Identify which cell holds the provided text, then report its [X, Y] central coordinate. 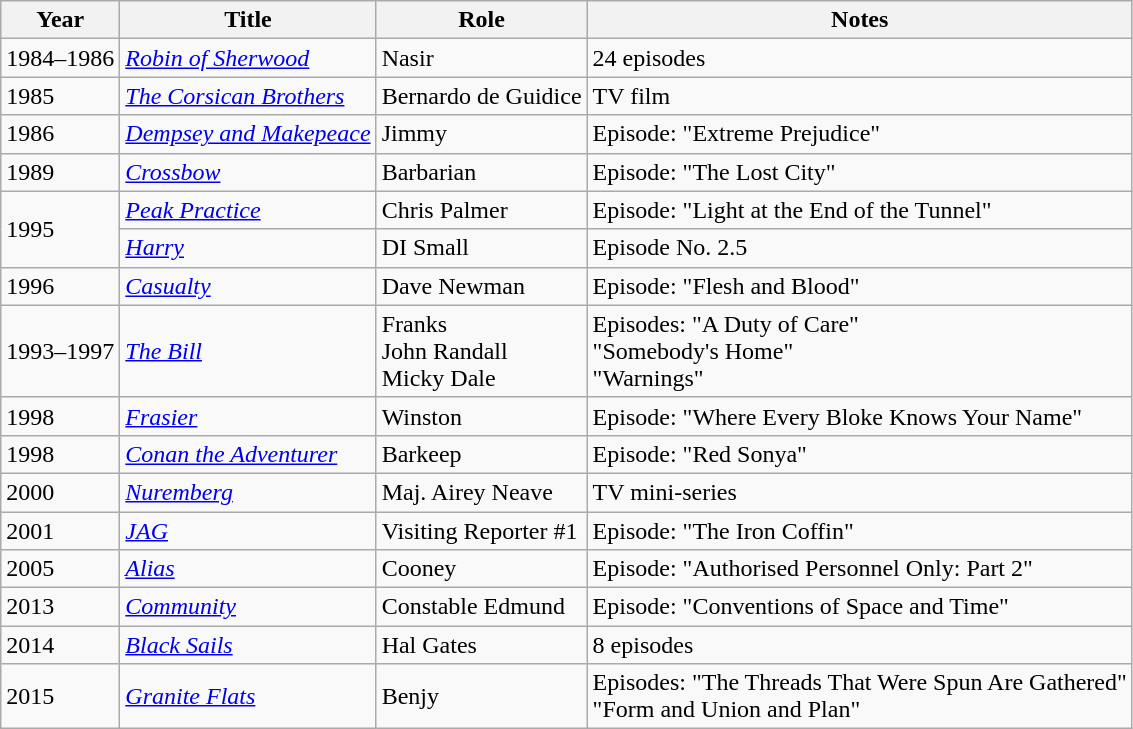
Episode: "Extreme Prejudice" [860, 134]
Winston [482, 416]
Dempsey and Makepeace [248, 134]
Dave Newman [482, 286]
2015 [60, 696]
Episode: "Light at the End of the Tunnel" [860, 210]
Episode No. 2.5 [860, 248]
Frasier [248, 416]
Chris Palmer [482, 210]
1995 [60, 229]
Conan the Adventurer [248, 454]
TV film [860, 96]
2000 [60, 492]
Hal Gates [482, 645]
Episodes: "A Duty of Care""Somebody's Home""Warnings" [860, 351]
2001 [60, 531]
Episode: "Flesh and Blood" [860, 286]
Black Sails [248, 645]
The Bill [248, 351]
Harry [248, 248]
Granite Flats [248, 696]
Visiting Reporter #1 [482, 531]
1985 [60, 96]
Casualty [248, 286]
Episode: "Authorised Personnel Only: Part 2" [860, 569]
Constable Edmund [482, 607]
Nasir [482, 58]
Episode: "The Lost City" [860, 172]
Episode: "Red Sonya" [860, 454]
2005 [60, 569]
1996 [60, 286]
2013 [60, 607]
Maj. Airey Neave [482, 492]
1986 [60, 134]
Episodes: "The Threads That Were Spun Are Gathered""Form and Union and Plan" [860, 696]
8 episodes [860, 645]
1993–1997 [60, 351]
Year [60, 20]
Episode: "The Iron Coffin" [860, 531]
JAG [248, 531]
Community [248, 607]
Cooney [482, 569]
FranksJohn RandallMicky Dale [482, 351]
Bernardo de Guidice [482, 96]
2014 [60, 645]
Role [482, 20]
Notes [860, 20]
Episode: "Conventions of Space and Time" [860, 607]
DI Small [482, 248]
TV mini-series [860, 492]
The Corsican Brothers [248, 96]
24 episodes [860, 58]
Alias [248, 569]
Crossbow [248, 172]
Barbarian [482, 172]
Episode: "Where Every Bloke Knows Your Name" [860, 416]
Nuremberg [248, 492]
Title [248, 20]
Robin of Sherwood [248, 58]
Peak Practice [248, 210]
Barkeep [482, 454]
Benjy [482, 696]
1989 [60, 172]
1984–1986 [60, 58]
Jimmy [482, 134]
